Pinpoint the cell where the given text exists, returning its (X, Y) midpoint coordinate. 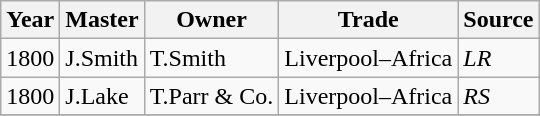
Year (30, 20)
Owner (212, 20)
RS (498, 96)
Master (102, 20)
LR (498, 58)
T.Parr & Co. (212, 96)
J.Smith (102, 58)
Trade (368, 20)
J.Lake (102, 96)
T.Smith (212, 58)
Source (498, 20)
